From the cell containing the given text, extract its center point as [x, y] coordinate. 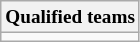
Qualified teams [70, 17]
